Output the [X, Y] coordinate of the center of the cell containing the given text.  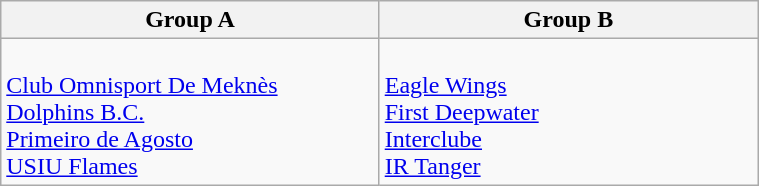
Eagle Wings First Deepwater Interclube IR Tanger [568, 112]
Club Omnisport De Meknès Dolphins B.C. Primeiro de Agosto USIU Flames [190, 112]
Group A [190, 20]
Group B [568, 20]
